For the text-containing cell, return its midpoint in (x, y) coordinate format. 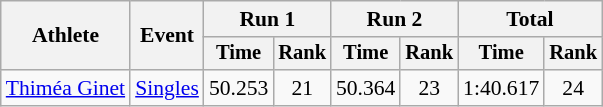
1:40.617 (501, 88)
Singles (167, 88)
Run 2 (394, 19)
50.253 (238, 88)
Run 1 (268, 19)
21 (302, 88)
23 (429, 88)
Event (167, 36)
Total (530, 19)
50.364 (366, 88)
Thiméa Ginet (66, 88)
24 (573, 88)
Athlete (66, 36)
